Detect which cell encompasses the target text, then output its (X, Y) center coordinate. 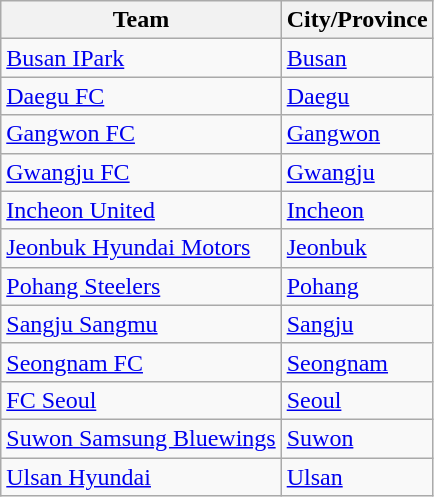
Sangju (357, 324)
Sangju Sangmu (141, 324)
Gangwon (357, 134)
City/Province (357, 20)
Gwangju (357, 172)
Daegu FC (141, 96)
FC Seoul (141, 400)
Seongnam (357, 362)
Ulsan (357, 477)
Daegu (357, 96)
Pohang (357, 286)
Suwon (357, 438)
Incheon United (141, 210)
Jeonbuk Hyundai Motors (141, 248)
Team (141, 20)
Seoul (357, 400)
Pohang Steelers (141, 286)
Jeonbuk (357, 248)
Ulsan Hyundai (141, 477)
Incheon (357, 210)
Busan (357, 58)
Gangwon FC (141, 134)
Busan IPark (141, 58)
Seongnam FC (141, 362)
Gwangju FC (141, 172)
Suwon Samsung Bluewings (141, 438)
